Detect which cell encompasses the target text, then output its (x, y) center coordinate. 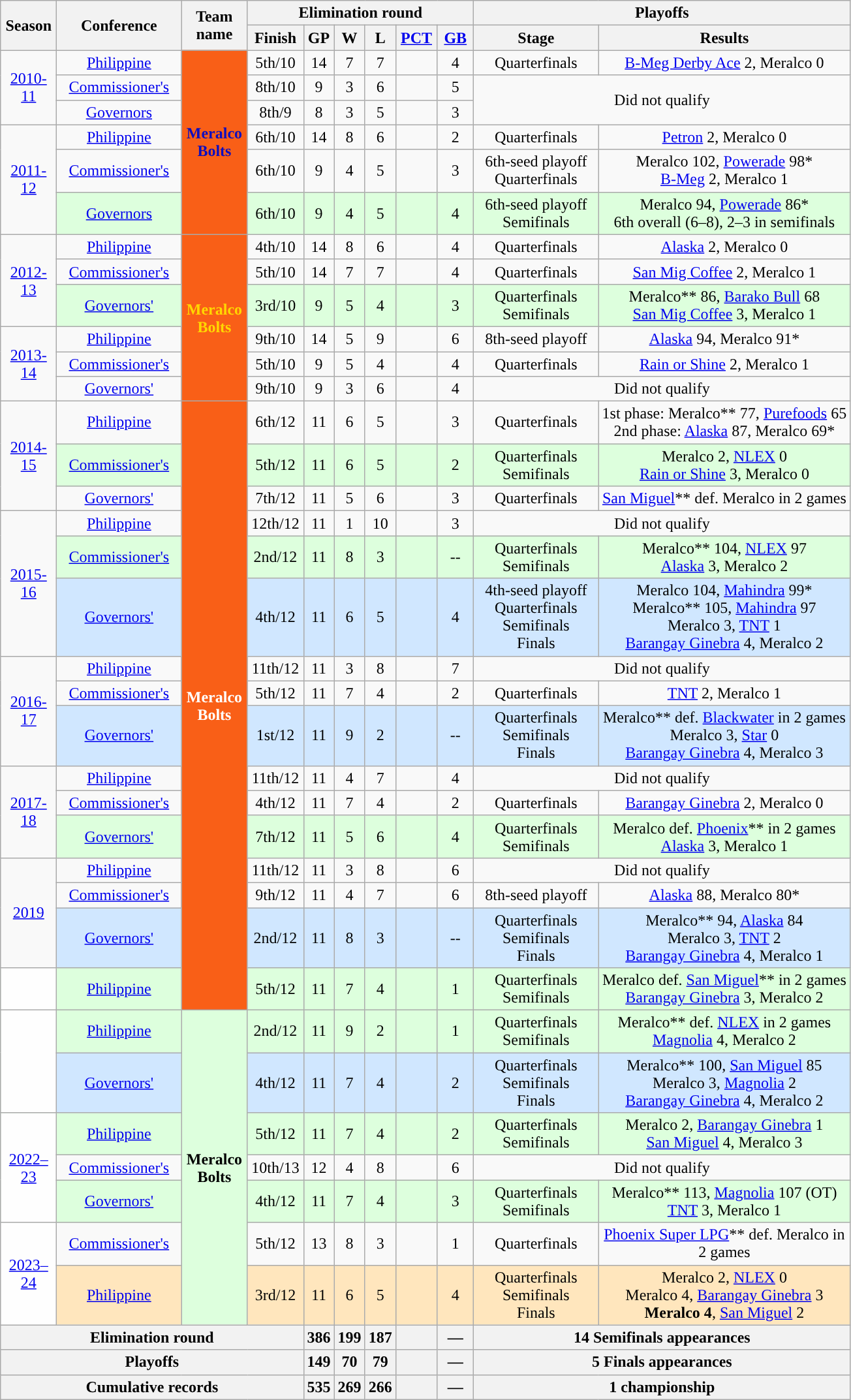
6th/12 (275, 423)
Conference (119, 25)
5 Finals appearances (662, 1362)
2015-16 (29, 583)
2013-14 (29, 364)
Meralco 2, NLEX 0Meralco 4, Barangay Ginebra 3Meralco 4, San Miguel 2 (724, 1295)
Barangay Ginebra 2, Meralco 0 (724, 803)
12 (318, 1168)
3rd/10 (275, 305)
B-Meg Derby Ace 2, Meralco 0 (724, 63)
PCT (416, 38)
Meralco** 86, Barako Bull 68San Mig Coffee 3, Meralco 1 (724, 305)
266 (380, 1387)
2014-15 (29, 456)
4th-seed playoffQuarterfinalsSemifinalsFinals (536, 617)
2022–23 (29, 1168)
Meralco** def. NLEX in 2 gamesMagnolia 4, Meralco 2 (724, 1031)
79 (380, 1362)
2010-11 (29, 87)
L (380, 38)
4th/10 (275, 247)
Alaska 94, Meralco 91* (724, 339)
Meralco** 104, NLEX 97Alaska 3, Meralco 2 (724, 557)
269 (350, 1387)
12th/12 (275, 523)
Meralco def. San Miguel** in 2 gamesBarangay Ginebra 3, Meralco 2 (724, 989)
Petron 2, Meralco 0 (724, 137)
W (350, 38)
San Mig Coffee 2, Meralco 1 (724, 272)
Alaska 88, Meralco 80* (724, 895)
2023–24 (29, 1274)
6th-seed playoffSemifinals (536, 213)
1st phase: Meralco** 77, Purefoods 652nd phase: Alaska 87, Meralco 69* (724, 423)
2017-18 (29, 812)
9th/12 (275, 895)
8th/9 (275, 112)
Phoenix Super LPG** def. Meralco in 2 games (724, 1244)
Meralco 102, Powerade 98*B-Meg 2, Meralco 1 (724, 171)
10 (380, 523)
Finish (275, 38)
Meralco 104, Mahindra 99*Meralco** 105, Mahindra 97Meralco 3, TNT 1Barangay Ginebra 4, Meralco 2 (724, 617)
Rain or Shine 2, Meralco 1 (724, 364)
Meralco 2, Barangay Ginebra 1San Miguel 4, Meralco 3 (724, 1134)
6th-seed playoffQuarterfinals (536, 171)
199 (350, 1337)
Cumulative records (152, 1387)
2016-17 (29, 711)
1st/12 (275, 736)
San Miguel** def. Meralco in 2 games (724, 499)
386 (318, 1337)
Results (724, 38)
Meralco** 94, Alaska 84Meralco 3, TNT 2Barangay Ginebra 4, Meralco 1 (724, 937)
Stage (536, 38)
Alaska 2, Meralco 0 (724, 247)
GB (456, 38)
Season (29, 25)
2012-13 (29, 281)
2011-12 (29, 179)
Meralco** 113, Magnolia 107 (OT)TNT 3, Meralco 1 (724, 1201)
2019 (29, 912)
Meralco def. Phoenix** in 2 gamesAlaska 3, Meralco 1 (724, 837)
Team name (214, 25)
535 (318, 1387)
149 (318, 1362)
1 championship (662, 1387)
Meralco** 100, San Miguel 85Meralco 3, Magnolia 2Barangay Ginebra 4, Meralco 2 (724, 1083)
14 Semifinals appearances (662, 1337)
Meralco** def. Blackwater in 2 gamesMeralco 3, Star 0Barangay Ginebra 4, Meralco 3 (724, 736)
3rd/12 (275, 1295)
13 (318, 1244)
Meralco 2, NLEX 0Rain or Shine 3, Meralco 0 (724, 465)
10th/13 (275, 1168)
187 (380, 1337)
70 (350, 1362)
GP (318, 38)
Meralco 94, Powerade 86*6th overall (6–8), 2–3 in semifinals (724, 213)
8th/10 (275, 87)
TNT 2, Meralco 1 (724, 693)
